Search for the cell housing the specified text and yield its [X, Y] center coordinate. 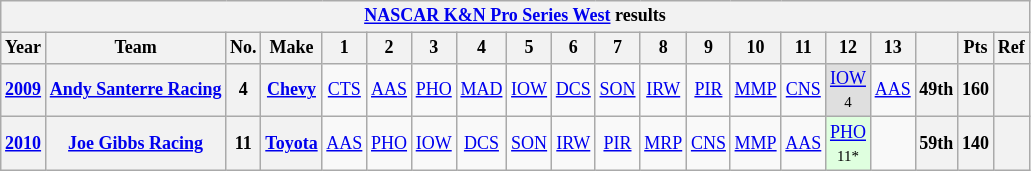
No. [244, 48]
10 [756, 48]
Year [24, 48]
MAD [482, 90]
Chevy [292, 90]
Pts [976, 48]
7 [618, 48]
CTS [344, 90]
140 [976, 144]
5 [530, 48]
Make [292, 48]
Ref [1011, 48]
2010 [24, 144]
Andy Santerre Racing [135, 90]
8 [664, 48]
PHO11* [848, 144]
3 [434, 48]
Toyota [292, 144]
Team [135, 48]
9 [709, 48]
59th [936, 144]
13 [892, 48]
1 [344, 48]
2009 [24, 90]
IOW4 [848, 90]
12 [848, 48]
160 [976, 90]
NASCAR K&N Pro Series West results [515, 16]
Joe Gibbs Racing [135, 144]
MRP [664, 144]
49th [936, 90]
2 [390, 48]
6 [573, 48]
